Extract the [x, y] coordinate from the center of the cell holding the provided text.  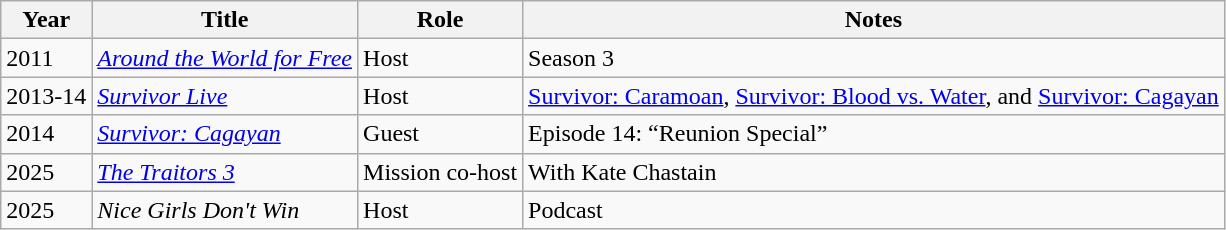
Around the World for Free [225, 58]
2011 [46, 58]
Role [440, 20]
Survivor Live [225, 96]
2014 [46, 134]
Survivor: Caramoan, Survivor: Blood vs. Water, and Survivor: Cagayan [874, 96]
Notes [874, 20]
Season 3 [874, 58]
Guest [440, 134]
Year [46, 20]
Survivor: Cagayan [225, 134]
Episode 14: “Reunion Special” [874, 134]
Mission co-host [440, 172]
2013-14 [46, 96]
Nice Girls Don't Win [225, 210]
With Kate Chastain [874, 172]
Title [225, 20]
The Traitors 3 [225, 172]
Podcast [874, 210]
